For the text-containing cell, return its midpoint in (X, Y) coordinate format. 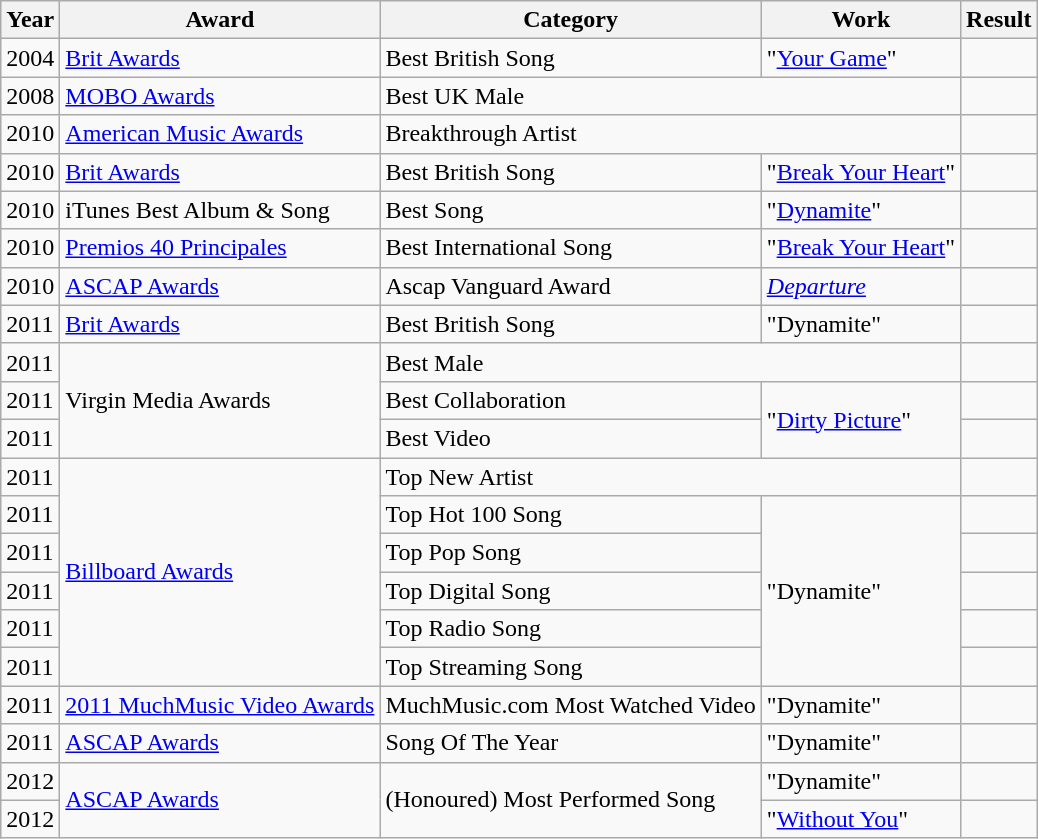
Best Video (570, 438)
Virgin Media Awards (220, 400)
Top Pop Song (570, 553)
MuchMusic.com Most Watched Video (570, 705)
Top Streaming Song (570, 667)
"Without You" (860, 819)
Best Collaboration (570, 400)
Top Hot 100 Song (570, 515)
Top New Artist (670, 477)
Best Male (670, 362)
Departure (860, 286)
"Your Game" (860, 58)
2011 MuchMusic Video Awards (220, 705)
Top Digital Song (570, 591)
MOBO Awards (220, 96)
"Dirty Picture" (860, 419)
Ascap Vanguard Award (570, 286)
Result (999, 20)
Best UK Male (670, 96)
iTunes Best Album & Song (220, 210)
2008 (30, 96)
2004 (30, 58)
Best Song (570, 210)
Billboard Awards (220, 572)
Year (30, 20)
Song Of The Year (570, 743)
Premios 40 Principales (220, 248)
Top Radio Song (570, 629)
American Music Awards (220, 134)
Award (220, 20)
Best International Song (570, 248)
Category (570, 20)
Work (860, 20)
Breakthrough Artist (670, 134)
(Honoured) Most Performed Song (570, 800)
